Capture the cell that displays the provided text and extract its [x, y] central coordinate. 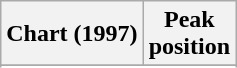
Chart (1997) [72, 34]
Peakposition [189, 34]
